Identify which cell holds the provided text, then report its (x, y) central coordinate. 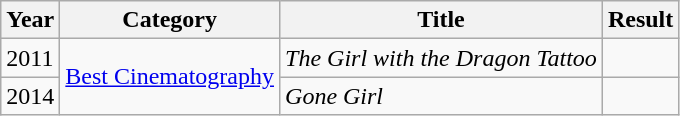
The Girl with the Dragon Tattoo (442, 58)
2011 (30, 58)
Gone Girl (442, 96)
Year (30, 20)
Result (640, 20)
Best Cinematography (170, 77)
2014 (30, 96)
Category (170, 20)
Title (442, 20)
